Return the [X, Y] coordinate for the center point of the cell that contains the specified text.  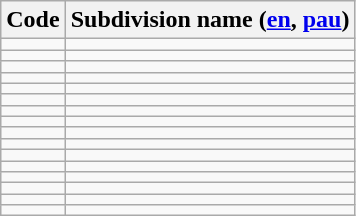
Subdivision name (en, pau) [210, 20]
Code [33, 20]
